Scan for the cell matching the given text and deliver its [X, Y] coordinate at center. 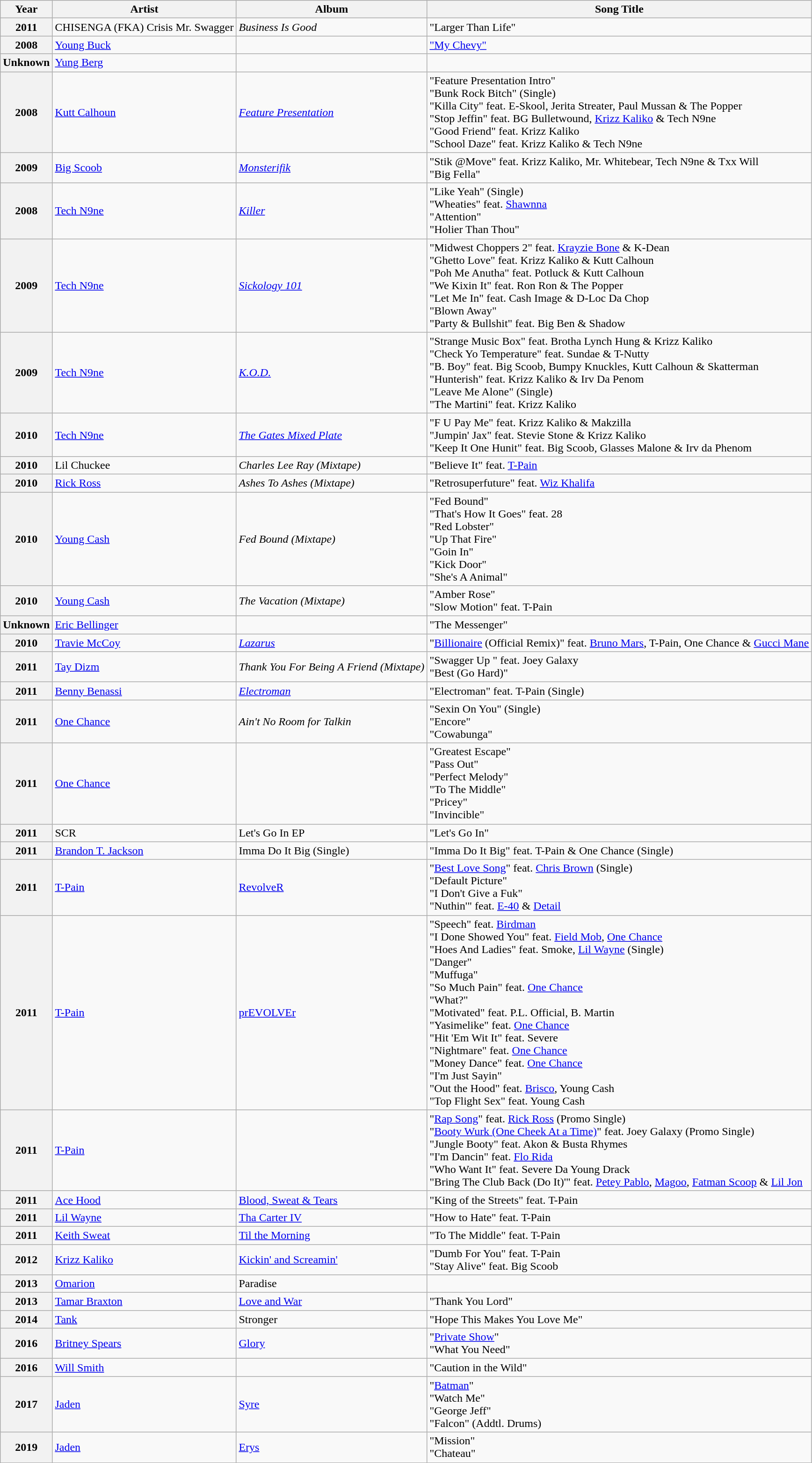
Lil Chuckee [144, 465]
Yung Berg [144, 63]
K.O.D. [332, 372]
Tamar Braxton [144, 1302]
Year [26, 9]
Album [332, 9]
"Best Love Song" feat. Chris Brown (Single)"Default Picture""I Don't Give a Fuk""Nuthin'" feat. E-40 & Detail [619, 887]
2019 [26, 1448]
Artist [144, 9]
Brandon T. Jackson [144, 851]
"Imma Do It Big" feat. T-Pain & One Chance (Single) [619, 851]
Song Title [619, 9]
Lazarus [332, 643]
"Swagger Up " feat. Joey Galaxy"Best (Go Hard)" [619, 667]
Electroman [332, 691]
Feature Presentation [332, 112]
2017 [26, 1405]
Will Smith [144, 1368]
"Billionaire (Official Remix)" feat. Bruno Mars, T-Pain, One Chance & Gucci Mane [619, 643]
"Fed Bound""That's How It Goes" feat. 28"Red Lobster""Up That Fire""Goin In""Kick Door""She's A Animal" [619, 539]
"Sexin On You" (Single)"Encore""Cowabunga" [619, 721]
"Dumb For You" feat. T-Pain"Stay Alive" feat. Big Scoob [619, 1259]
Business Is Good [332, 27]
"Retrosuperfuture" feat. Wiz Khalifa [619, 483]
"King of the Streets" feat. T-Pain [619, 1200]
"Believe It" feat. T-Pain [619, 465]
Eric Bellinger [144, 625]
Tank [144, 1319]
Travie McCoy [144, 643]
The Vacation (Mixtape) [332, 601]
Til the Morning [332, 1235]
"Stik @Move" feat. Krizz Kaliko, Mr. Whitebear, Tech N9ne & Txx Will"Big Fella" [619, 167]
Killer [332, 211]
Thank You For Being A Friend (Mixtape) [332, 667]
Omarion [144, 1284]
The Gates Mixed Plate [332, 435]
Ace Hood [144, 1200]
"Hope This Makes You Love Me" [619, 1319]
Syre [332, 1405]
Krizz Kaliko [144, 1259]
Charles Lee Ray (Mixtape) [332, 465]
Sickology 101 [332, 285]
Imma Do It Big (Single) [332, 851]
Tha Carter IV [332, 1217]
Big Scoob [144, 167]
"Larger Than Life" [619, 27]
"Electroman" feat. T-Pain (Single) [619, 691]
"Like Yeah" (Single)"Wheaties" feat. Shawnna"Attention""Holier Than Thou" [619, 211]
"Let's Go In" [619, 833]
"To The Middle" feat. T-Pain [619, 1235]
Love and War [332, 1302]
"Caution in the Wild" [619, 1368]
CHISENGA (FKA) Crisis Mr. Swagger [144, 27]
Young Buck [144, 45]
Benny Benassi [144, 691]
Rick Ross [144, 483]
2012 [26, 1259]
SCR [144, 833]
"Private Show""What You Need" [619, 1344]
Kickin' and Screamin' [332, 1259]
Erys [332, 1448]
Paradise [332, 1284]
"How to Hate" feat. T-Pain [619, 1217]
Stronger [332, 1319]
"Amber Rose""Slow Motion" feat. T-Pain [619, 601]
2014 [26, 1319]
"Greatest Escape""Pass Out""Perfect Melody""To The Middle""Pricey""Invincible" [619, 783]
Tay Dizm [144, 667]
prEVOLVEr [332, 1012]
Fed Bound (Mixtape) [332, 539]
Let's Go In EP [332, 833]
Glory [332, 1344]
Monsterifik [332, 167]
Ashes To Ashes (Mixtape) [332, 483]
Britney Spears [144, 1344]
RevolveR [332, 887]
Blood, Sweat & Tears [332, 1200]
"Thank You Lord" [619, 1302]
Kutt Calhoun [144, 112]
Keith Sweat [144, 1235]
"Batman""Watch Me""George Jeff""Falcon" (Addtl. Drums) [619, 1405]
"Mission""Chateau" [619, 1448]
"The Messenger" [619, 625]
"My Chevy" [619, 45]
Ain't No Room for Talkin [332, 721]
Lil Wayne [144, 1217]
